Extract the [x, y] coordinate from the center of the cell holding the provided text.  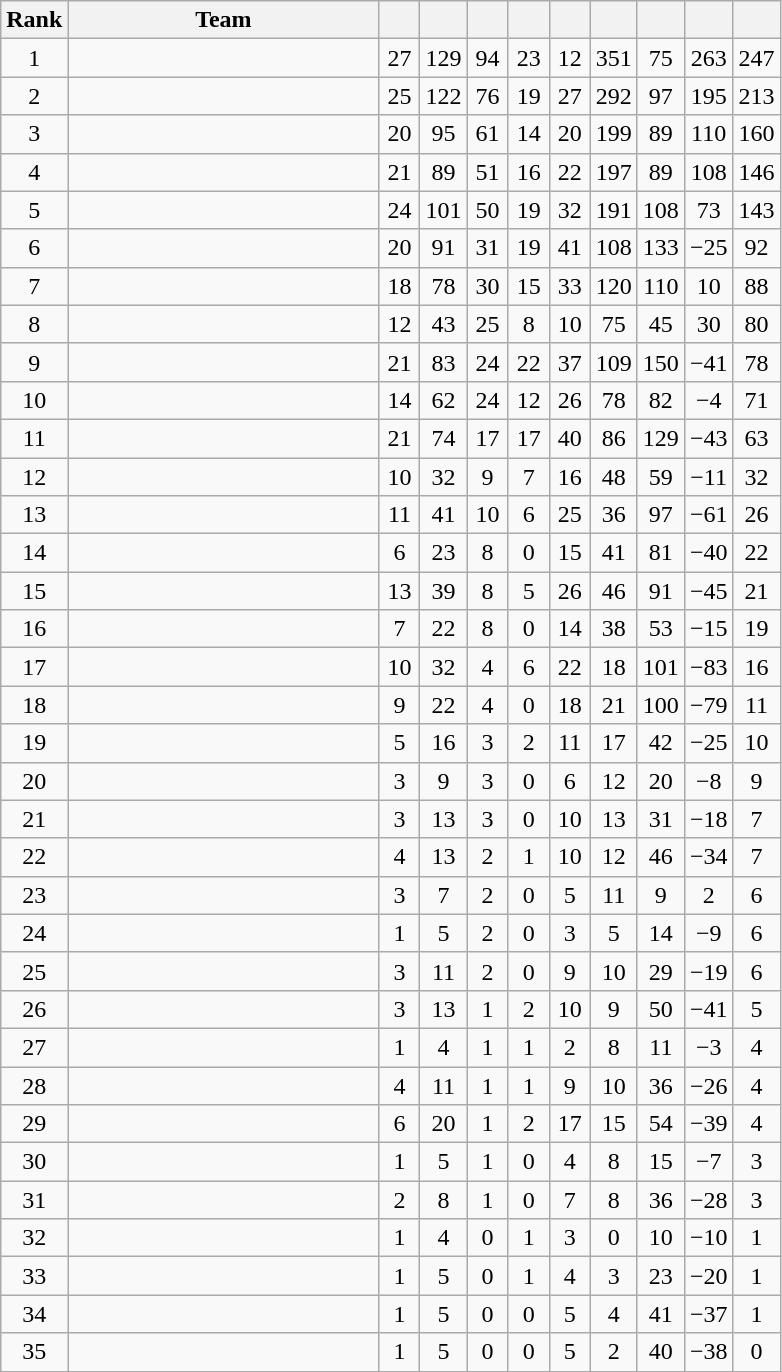
−39 [708, 1124]
92 [756, 248]
53 [660, 629]
160 [756, 134]
100 [660, 705]
Team [224, 20]
−10 [708, 1238]
133 [660, 248]
81 [660, 553]
35 [34, 1352]
95 [444, 134]
−4 [708, 400]
−26 [708, 1085]
74 [444, 438]
34 [34, 1314]
199 [614, 134]
−79 [708, 705]
38 [614, 629]
45 [660, 324]
109 [614, 362]
37 [570, 362]
−38 [708, 1352]
−18 [708, 819]
−28 [708, 1200]
83 [444, 362]
86 [614, 438]
94 [488, 58]
42 [660, 743]
88 [756, 286]
−19 [708, 971]
80 [756, 324]
−45 [708, 591]
−15 [708, 629]
73 [708, 210]
−40 [708, 553]
150 [660, 362]
28 [34, 1085]
213 [756, 96]
146 [756, 172]
61 [488, 134]
76 [488, 96]
43 [444, 324]
−37 [708, 1314]
143 [756, 210]
122 [444, 96]
−9 [708, 933]
−34 [708, 857]
195 [708, 96]
−20 [708, 1276]
62 [444, 400]
82 [660, 400]
48 [614, 477]
54 [660, 1124]
292 [614, 96]
39 [444, 591]
−43 [708, 438]
197 [614, 172]
51 [488, 172]
−61 [708, 515]
−7 [708, 1162]
247 [756, 58]
−83 [708, 667]
Rank [34, 20]
−11 [708, 477]
−3 [708, 1047]
351 [614, 58]
63 [756, 438]
263 [708, 58]
191 [614, 210]
59 [660, 477]
−8 [708, 781]
120 [614, 286]
71 [756, 400]
